Pinpoint the cell where the given text exists, returning its [x, y] midpoint coordinate. 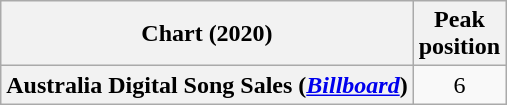
6 [459, 85]
Peakposition [459, 34]
Australia Digital Song Sales (Billboard) [207, 85]
Chart (2020) [207, 34]
